Search for the cell housing the specified text and yield its [X, Y] center coordinate. 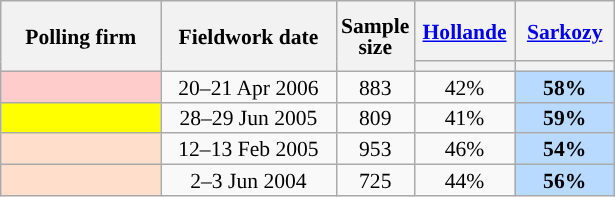
Samplesize [375, 36]
Polling firm [81, 36]
41% [464, 118]
Fieldwork date [248, 36]
Sarkozy [565, 31]
Hollande [464, 31]
46% [464, 150]
809 [375, 118]
883 [375, 86]
2–3 Jun 2004 [248, 180]
59% [565, 118]
44% [464, 180]
953 [375, 150]
12–13 Feb 2005 [248, 150]
42% [464, 86]
58% [565, 86]
28–29 Jun 2005 [248, 118]
725 [375, 180]
54% [565, 150]
56% [565, 180]
20–21 Apr 2006 [248, 86]
